From the cell containing the given text, extract its center point as (x, y) coordinate. 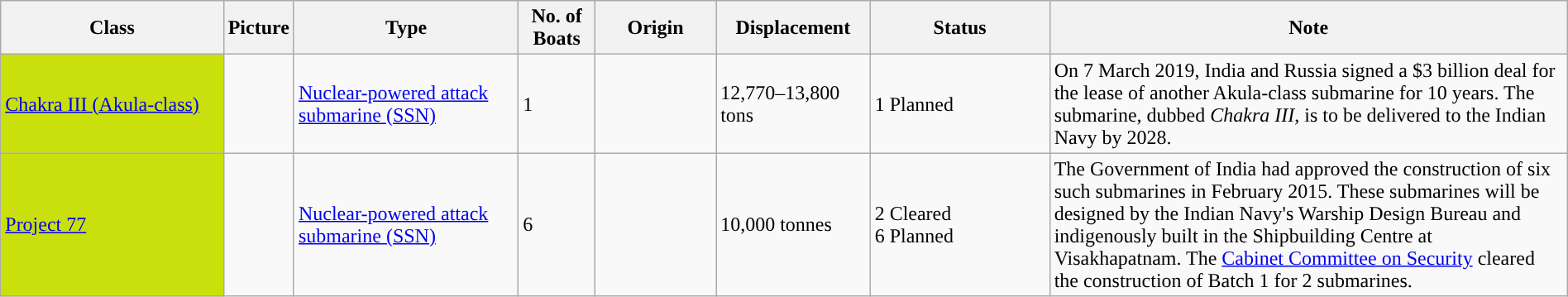
12,770–13,800 tons (793, 104)
Type (405, 28)
2 Cleared6 Planned (959, 225)
Origin (655, 28)
No. of Boats (557, 28)
Chakra III (Akula-class) (112, 104)
10,000 tonnes (793, 225)
Class (112, 28)
Displacement (793, 28)
6 (557, 225)
Picture (258, 28)
Status (959, 28)
1 (557, 104)
Project 77 (112, 225)
1 Planned (959, 104)
Note (1308, 28)
